Find where the given text appears and provide that cell's center as [x, y] coordinate. 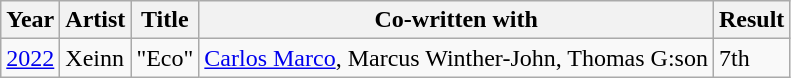
Artist [96, 20]
"Eco" [165, 58]
Year [30, 20]
Result [751, 20]
Title [165, 20]
2022 [30, 58]
Xeinn [96, 58]
Carlos Marco, Marcus Winther-John, Thomas G:son [456, 58]
Co-written with [456, 20]
7th [751, 58]
